Detect which cell encompasses the target text, then output its [X, Y] center coordinate. 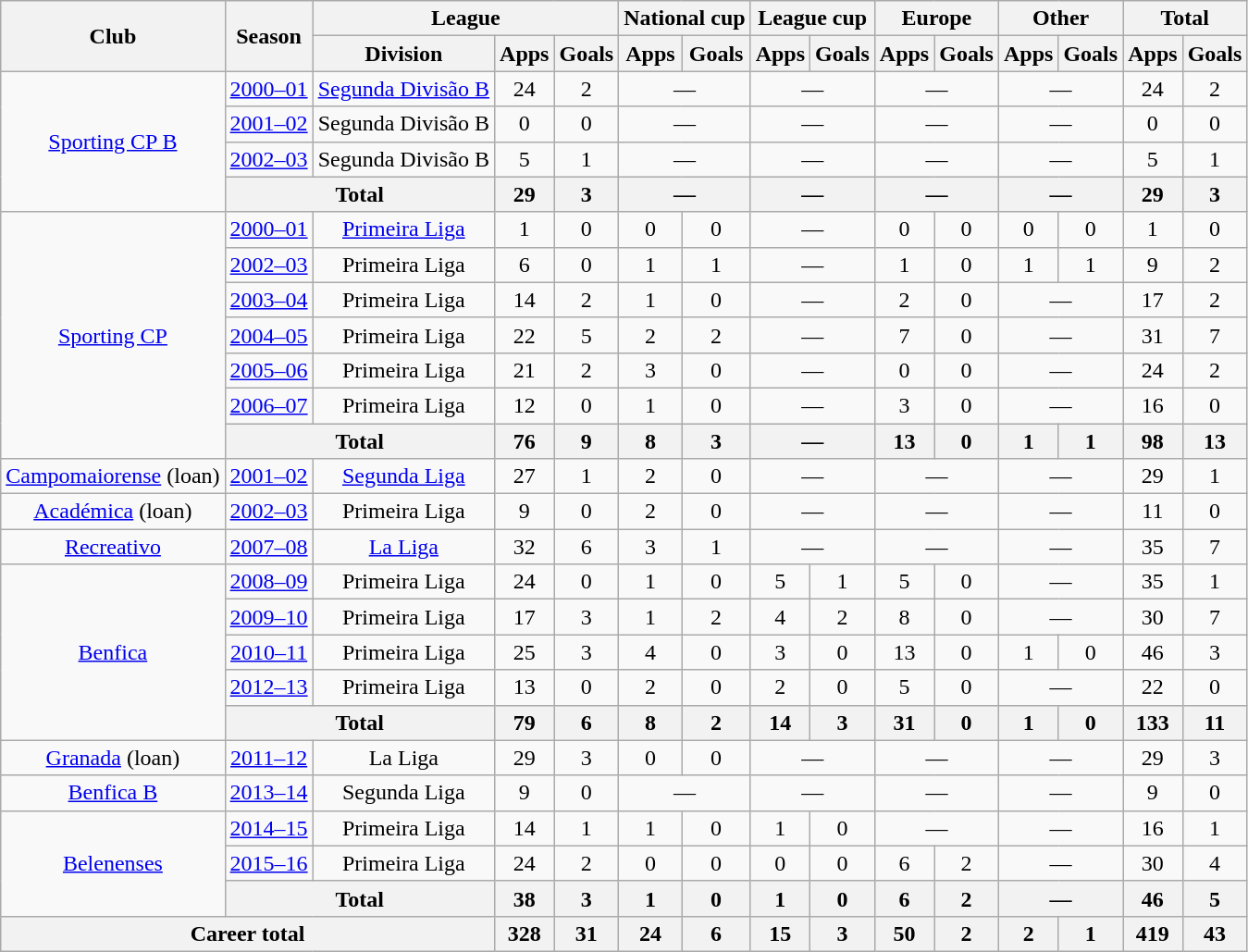
32 [525, 547]
2009–10 [268, 617]
Career total [248, 933]
2008–09 [268, 582]
Benfica [113, 652]
Sporting CP [113, 335]
Other [1060, 19]
Campomaiorense (loan) [113, 476]
Division [403, 54]
2003–04 [268, 300]
419 [1153, 933]
2005–06 [268, 370]
2013–14 [268, 793]
2015–16 [268, 863]
76 [525, 441]
2004–05 [268, 335]
21 [525, 370]
38 [525, 898]
Recreativo [113, 547]
2006–07 [268, 405]
79 [525, 723]
25 [525, 652]
Season [268, 36]
Sporting CP B [113, 142]
2014–15 [268, 828]
2012–13 [268, 687]
Europe [936, 19]
League cup [812, 19]
50 [904, 933]
2011–12 [268, 758]
League [466, 19]
15 [780, 933]
27 [525, 476]
43 [1215, 933]
2007–08 [268, 547]
328 [525, 933]
Club [113, 36]
12 [525, 405]
Belenenses [113, 863]
98 [1153, 441]
133 [1153, 723]
National cup [685, 19]
Granada (loan) [113, 758]
2010–11 [268, 652]
Académica (loan) [113, 512]
Benfica B [113, 793]
